Provide the [X, Y] coordinate of the cell's center where the given text is located.  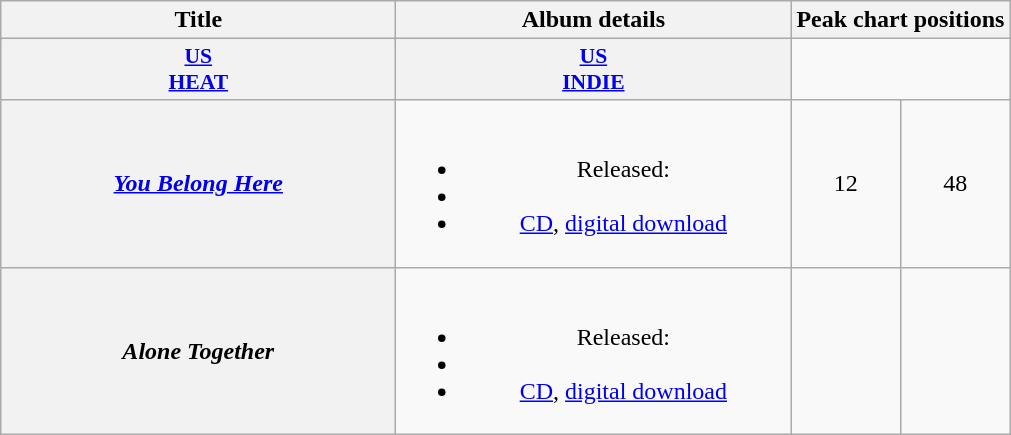
Album details [594, 20]
12 [846, 184]
You Belong Here [198, 184]
Alone Together [198, 350]
USHEAT [198, 70]
Title [198, 20]
USINDIE [594, 70]
Peak chart positions [900, 20]
48 [955, 184]
